Pinpoint the cell where the given text exists, returning its (x, y) midpoint coordinate. 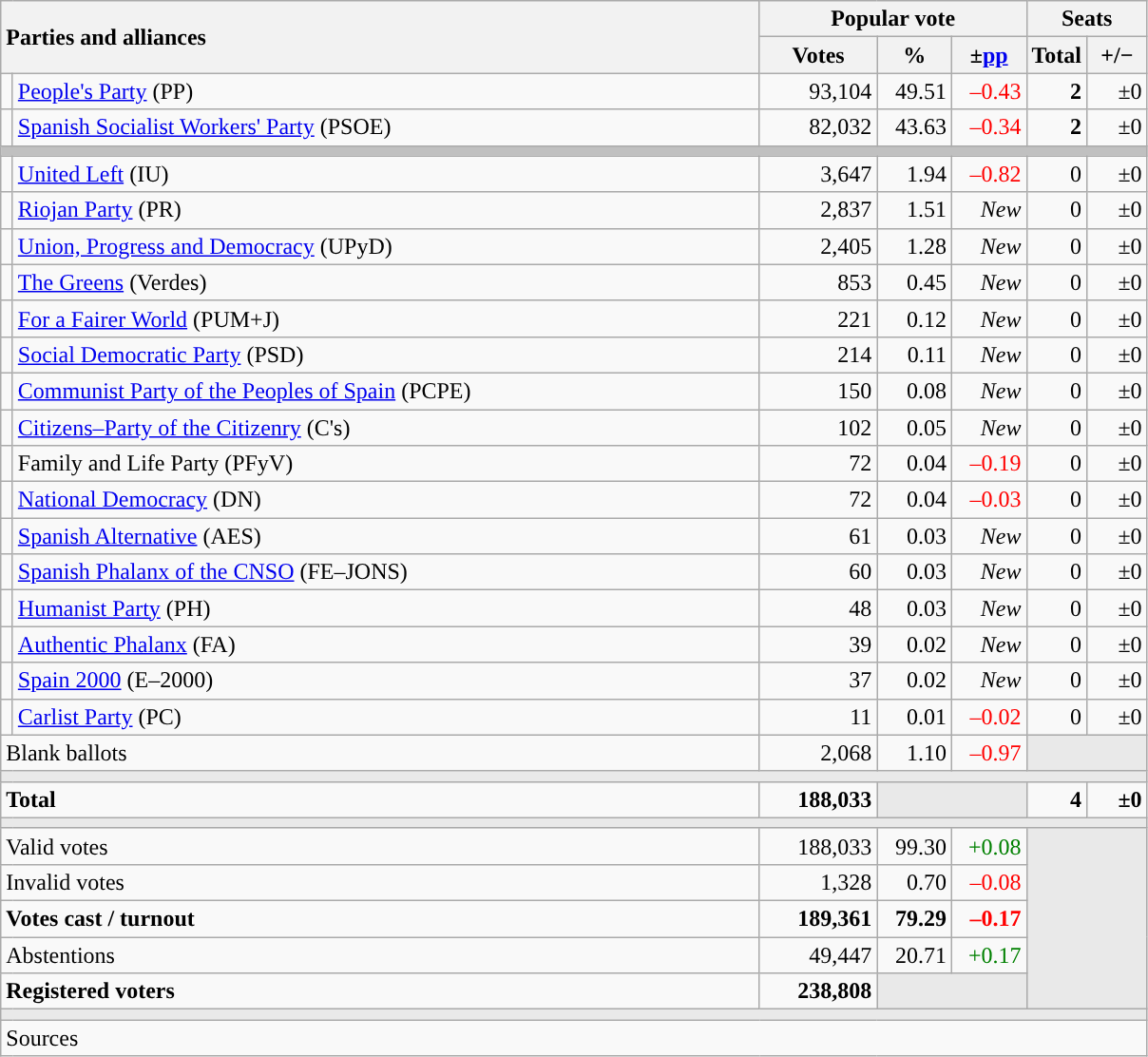
Authentic Phalanx (FA) (386, 644)
2,837 (818, 210)
99.30 (914, 846)
–0.34 (988, 127)
214 (818, 355)
Spanish Phalanx of the CNSO (FE–JONS) (386, 572)
1,328 (818, 882)
Parties and alliances (380, 37)
–0.43 (988, 91)
49,447 (818, 955)
11 (818, 717)
93,104 (818, 91)
Sources (574, 1038)
The Greens (Verdes) (386, 282)
Popular vote (893, 19)
–0.03 (988, 500)
43.63 (914, 127)
238,808 (818, 991)
1.10 (914, 753)
People's Party (PP) (386, 91)
+0.17 (988, 955)
0.70 (914, 882)
–0.82 (988, 174)
Carlist Party (PC) (386, 717)
% (914, 55)
1.94 (914, 174)
Blank ballots (380, 753)
+/− (1118, 55)
79.29 (914, 918)
2,405 (818, 246)
1.28 (914, 246)
Communist Party of the Peoples of Spain (PCPE) (386, 391)
49.51 (914, 91)
Spanish Socialist Workers' Party (PSOE) (386, 127)
0.05 (914, 427)
150 (818, 391)
Seats (1087, 19)
For a Fairer World (PUM+J) (386, 318)
0.12 (914, 318)
Spain 2000 (E–2000) (386, 681)
Union, Progress and Democracy (UPyD) (386, 246)
Valid votes (380, 846)
39 (818, 644)
–0.08 (988, 882)
Humanist Party (PH) (386, 608)
853 (818, 282)
37 (818, 681)
–0.17 (988, 918)
61 (818, 536)
1.51 (914, 210)
Citizens–Party of the Citizenry (C's) (386, 427)
2,068 (818, 753)
48 (818, 608)
0.45 (914, 282)
Social Democratic Party (PSD) (386, 355)
Registered voters (380, 991)
4 (1057, 799)
0.01 (914, 717)
–0.19 (988, 464)
102 (818, 427)
82,032 (818, 127)
Spanish Alternative (AES) (386, 536)
0.08 (914, 391)
±pp (988, 55)
Votes (818, 55)
3,647 (818, 174)
0.11 (914, 355)
189,361 (818, 918)
Family and Life Party (PFyV) (386, 464)
Abstentions (380, 955)
Votes cast / turnout (380, 918)
–0.97 (988, 753)
United Left (IU) (386, 174)
20.71 (914, 955)
60 (818, 572)
Invalid votes (380, 882)
+0.08 (988, 846)
Riojan Party (PR) (386, 210)
–0.02 (988, 717)
221 (818, 318)
National Democracy (DN) (386, 500)
